Return the [x, y] coordinate for the center point of the cell that contains the specified text.  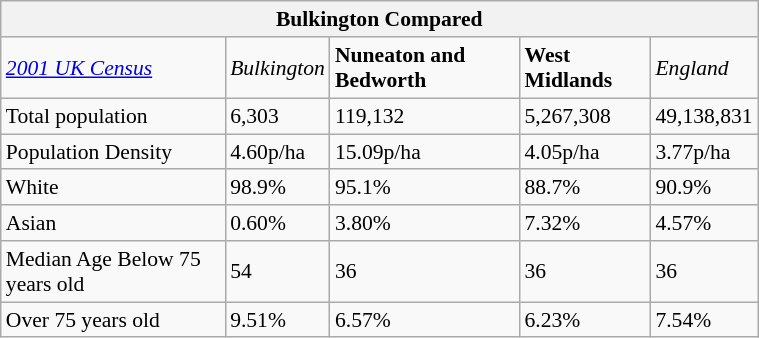
West Midlands [584, 68]
98.9% [278, 187]
3.77p/ha [704, 152]
4.05p/ha [584, 152]
15.09p/ha [425, 152]
119,132 [425, 116]
90.9% [704, 187]
6.23% [584, 320]
6.57% [425, 320]
49,138,831 [704, 116]
9.51% [278, 320]
7.54% [704, 320]
2001 UK Census [113, 68]
Asian [113, 223]
54 [278, 272]
7.32% [584, 223]
Bulkington Compared [380, 19]
88.7% [584, 187]
Population Density [113, 152]
0.60% [278, 223]
95.1% [425, 187]
Median Age Below 75 years old [113, 272]
Nuneaton and Bedworth [425, 68]
Total population [113, 116]
4.57% [704, 223]
Bulkington [278, 68]
3.80% [425, 223]
White [113, 187]
4.60p/ha [278, 152]
England [704, 68]
Over 75 years old [113, 320]
5,267,308 [584, 116]
6,303 [278, 116]
